Extract the [X, Y] coordinate from the center of the cell holding the provided text.  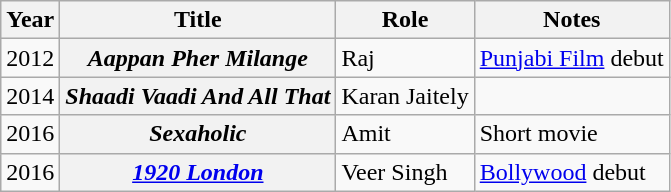
Bollywood debut [572, 172]
1920 London [198, 172]
Role [405, 20]
Amit [405, 134]
Punjabi Film debut [572, 58]
Raj [405, 58]
Shaadi Vaadi And All That [198, 96]
Title [198, 20]
2012 [30, 58]
Year [30, 20]
Sexaholic [198, 134]
Short movie [572, 134]
Veer Singh [405, 172]
Karan Jaitely [405, 96]
2014 [30, 96]
Aappan Pher Milange [198, 58]
Notes [572, 20]
